Output the [x, y] coordinate of the center of the cell containing the given text.  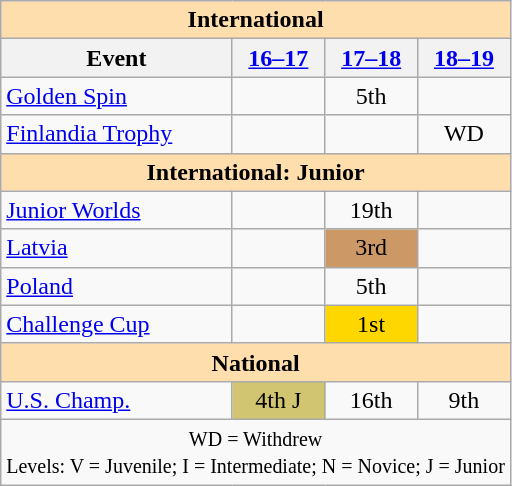
9th [464, 400]
16th [372, 400]
19th [372, 210]
1st [372, 324]
International: Junior [256, 172]
WD [464, 134]
WD = Withdrew Levels: V = Juvenile; I = Intermediate; N = Novice; J = Junior [256, 452]
Poland [116, 286]
U.S. Champ. [116, 400]
17–18 [372, 58]
4th J [278, 400]
Event [116, 58]
Golden Spin [116, 96]
Challenge Cup [116, 324]
16–17 [278, 58]
International [256, 20]
Finlandia Trophy [116, 134]
Junior Worlds [116, 210]
3rd [372, 248]
Latvia [116, 248]
National [256, 362]
18–19 [464, 58]
